Output the [X, Y] coordinate of the center of the cell containing the given text.  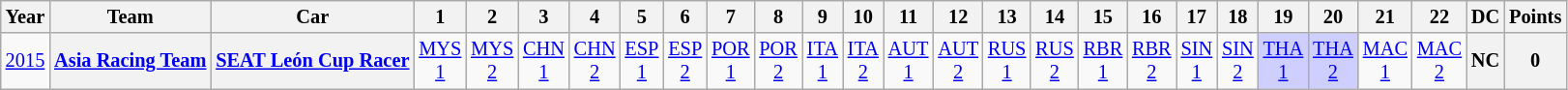
22 [1439, 16]
12 [958, 16]
ITA2 [863, 61]
4 [595, 16]
ITA1 [823, 61]
17 [1197, 16]
5 [642, 16]
SIN1 [1197, 61]
MYS1 [440, 61]
13 [1007, 16]
CHN2 [595, 61]
MAC1 [1385, 61]
0 [1535, 61]
Car [312, 16]
DC [1485, 16]
THA2 [1333, 61]
19 [1284, 16]
3 [543, 16]
Year [25, 16]
CHN1 [543, 61]
1 [440, 16]
15 [1103, 16]
POR2 [777, 61]
ESP2 [684, 61]
20 [1333, 16]
9 [823, 16]
16 [1151, 16]
AUT2 [958, 61]
THA1 [1284, 61]
POR1 [731, 61]
11 [909, 16]
RUS2 [1054, 61]
MYS2 [492, 61]
18 [1237, 16]
MAC2 [1439, 61]
AUT1 [909, 61]
2 [492, 16]
21 [1385, 16]
6 [684, 16]
Asia Racing Team [130, 61]
7 [731, 16]
ESP1 [642, 61]
RBR1 [1103, 61]
14 [1054, 16]
2015 [25, 61]
SIN2 [1237, 61]
8 [777, 16]
RUS1 [1007, 61]
NC [1485, 61]
10 [863, 16]
Points [1535, 16]
Team [130, 16]
RBR2 [1151, 61]
SEAT León Cup Racer [312, 61]
